From the cell containing the given text, extract its center point as (x, y) coordinate. 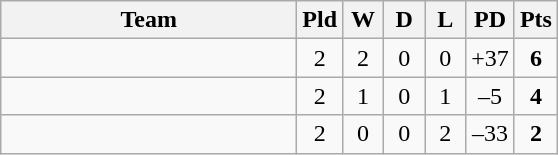
W (364, 20)
+37 (490, 58)
6 (536, 58)
L (446, 20)
4 (536, 96)
D (404, 20)
PD (490, 20)
Pts (536, 20)
Team (149, 20)
–5 (490, 96)
–33 (490, 134)
Pld (320, 20)
